From the cell containing the given text, extract its center point as [X, Y] coordinate. 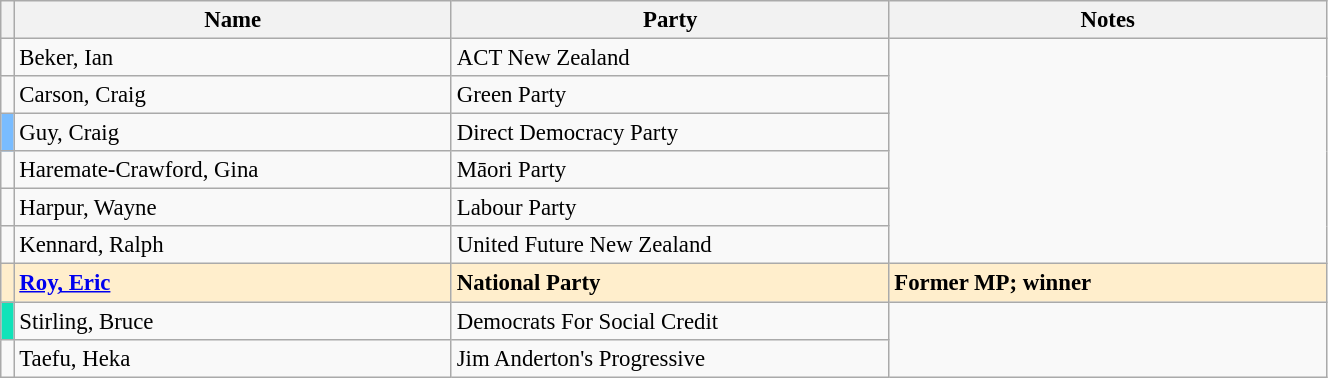
Democrats For Social Credit [670, 321]
ACT New Zealand [670, 58]
Haremate-Crawford, Gina [232, 170]
Party [670, 20]
Former MP; winner [1108, 283]
Stirling, Bruce [232, 321]
United Future New Zealand [670, 245]
Name [232, 20]
Harpur, Wayne [232, 208]
Māori Party [670, 170]
Guy, Craig [232, 133]
Green Party [670, 95]
Roy, Eric [232, 283]
Kennard, Ralph [232, 245]
Taefu, Heka [232, 358]
Labour Party [670, 208]
Direct Democracy Party [670, 133]
Jim Anderton's Progressive [670, 358]
Carson, Craig [232, 95]
Beker, Ian [232, 58]
Notes [1108, 20]
National Party [670, 283]
